For the text-containing cell, return its midpoint in [X, Y] coordinate format. 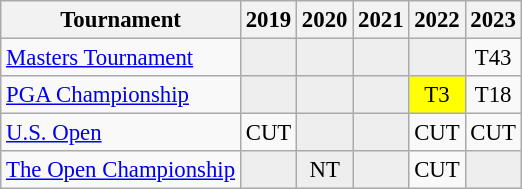
The Open Championship [121, 170]
2020 [325, 20]
2019 [268, 20]
NT [325, 170]
PGA Championship [121, 95]
2022 [437, 20]
Tournament [121, 20]
2023 [493, 20]
T43 [493, 58]
T18 [493, 95]
2021 [381, 20]
T3 [437, 95]
U.S. Open [121, 133]
Masters Tournament [121, 58]
